Scan for the cell matching the given text and deliver its [X, Y] coordinate at center. 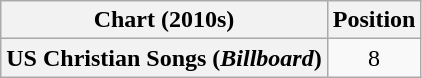
Chart (2010s) [164, 20]
US Christian Songs (Billboard) [164, 58]
8 [374, 58]
Position [374, 20]
